Find where the given text appears and provide that cell's center as [X, Y] coordinate. 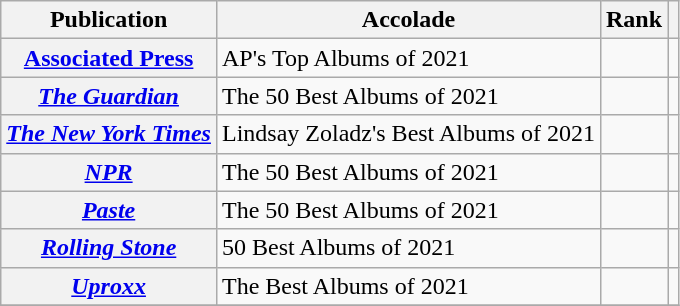
Publication [109, 20]
Accolade [408, 20]
The Guardian [109, 96]
Rolling Stone [109, 248]
Paste [109, 210]
NPR [109, 172]
Rank [634, 20]
The New York Times [109, 134]
The Best Albums of 2021 [408, 286]
Lindsay Zoladz's Best Albums of 2021 [408, 134]
Associated Press [109, 58]
Uproxx [109, 286]
50 Best Albums of 2021 [408, 248]
AP's Top Albums of 2021 [408, 58]
